Extract the [X, Y] coordinate from the center of the cell holding the provided text.  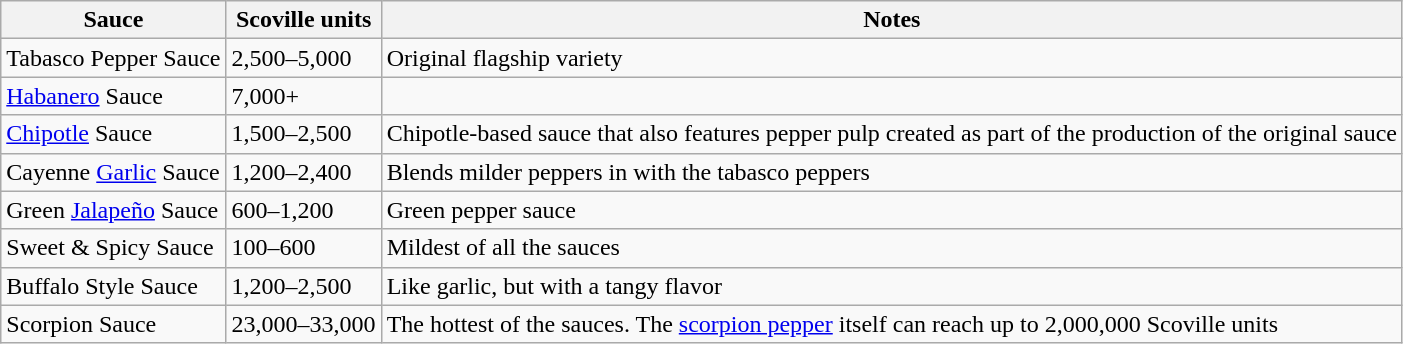
Notes [892, 20]
Original flagship variety [892, 58]
Habanero Sauce [114, 96]
Sauce [114, 20]
The hottest of the sauces. The scorpion pepper itself can reach up to 2,000,000 Scoville units [892, 324]
600–1,200 [304, 210]
Scorpion Sauce [114, 324]
Blends milder peppers in with the tabasco peppers [892, 172]
7,000+ [304, 96]
Scoville units [304, 20]
Tabasco Pepper Sauce [114, 58]
Green pepper sauce [892, 210]
Mildest of all the sauces [892, 248]
Cayenne Garlic Sauce [114, 172]
1,200–2,500 [304, 286]
100–600 [304, 248]
Buffalo Style Sauce [114, 286]
Chipotle Sauce [114, 134]
2,500–5,000 [304, 58]
Like garlic, but with a tangy flavor [892, 286]
1,200–2,400 [304, 172]
Sweet & Spicy Sauce [114, 248]
1,500–2,500 [304, 134]
Green Jalapeño Sauce [114, 210]
23,000–33,000 [304, 324]
Chipotle-based sauce that also features pepper pulp created as part of the production of the original sauce [892, 134]
